Extract the [X, Y] coordinate from the center of the cell holding the provided text.  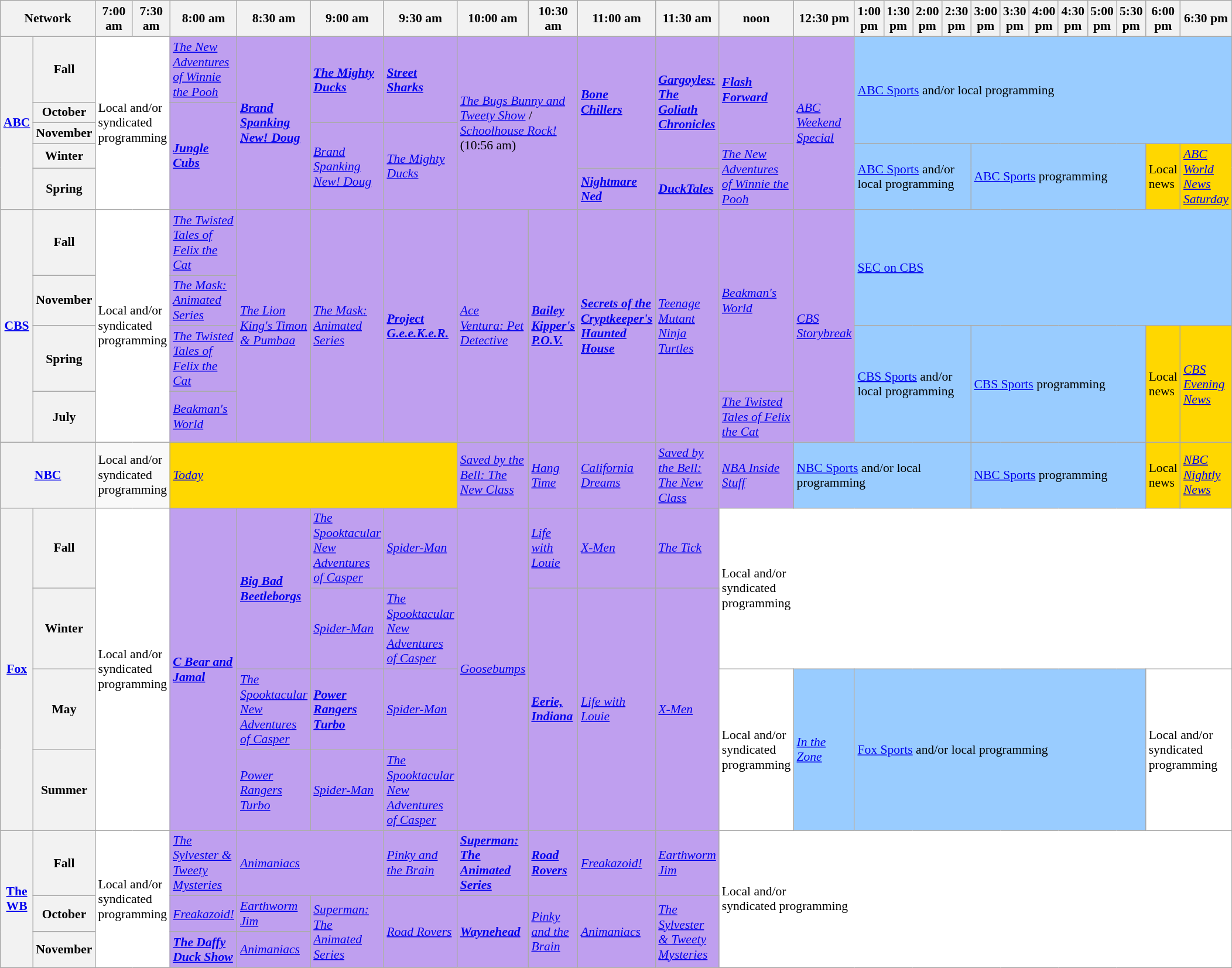
NBC Sports programming [1058, 475]
1:30 pm [898, 19]
The Daffy Duck Show [204, 950]
Jungle Cubs [204, 156]
Flash Forward [757, 90]
DuckTales [687, 189]
Secrets of the Cryptkeeper's Haunted House [617, 326]
ABC [17, 123]
C Bear and Jamal [204, 669]
CBS [17, 326]
May [64, 710]
Project G.e.e.K.e.R. [420, 326]
SEC on CBS [1043, 268]
July [64, 417]
2:00 pm [928, 19]
3:00 pm [985, 19]
10:00 am [493, 19]
Ace Ventura: Pet Detective [493, 326]
8:00 am [204, 19]
ABC Weekend Special [824, 123]
Waynehead [493, 932]
4:30 pm [1073, 19]
In the Zone [824, 750]
Bone Chillers [617, 102]
5:00 pm [1102, 19]
7:00 am [114, 19]
NBA Inside Stuff [757, 475]
Fox Sports and/or local programming [1000, 750]
11:00 am [617, 19]
NBC Sports and/or local programming [882, 475]
CBS Sports and/or local programming [912, 384]
5:30 pm [1131, 19]
6:00 pm [1163, 19]
Hang Time [553, 475]
4:00 pm [1044, 19]
ABC World News Saturday [1206, 177]
Goosebumps [493, 669]
CBS Storybreak [824, 326]
Fox [17, 669]
3:30 pm [1015, 19]
Street Sharks [420, 80]
12:30 pm [824, 19]
CBS Sports programming [1058, 384]
Gargoyles: The Goliath Chronicles [687, 102]
10:30 am [553, 19]
9:30 am [420, 19]
Nightmare Ned [617, 189]
California Dreams [617, 475]
6:30 pm [1206, 19]
NBC Nightly News [1206, 475]
NBC [48, 475]
Eerie, Indiana [553, 710]
2:30 pm [957, 19]
The Bugs Bunny and Tweety Show / Schoolhouse Rock! (10:56 am) [518, 123]
Network [48, 19]
Today [314, 475]
8:30 am [274, 19]
ABC Sports programming [1058, 177]
7:30 am [151, 19]
noon [757, 19]
The Tick [687, 548]
9:00 am [347, 19]
Big Bad Beetleborgs [274, 588]
CBS Evening News [1206, 384]
The WB [17, 899]
The Lion King's Timon & Pumbaa [274, 326]
1:00 pm [869, 19]
Teenage Mutant Ninja Turtles [687, 326]
Summer [64, 790]
11:30 am [687, 19]
Bailey Kipper's P.O.V. [553, 326]
